Find where the given text appears and provide that cell's center as (X, Y) coordinate. 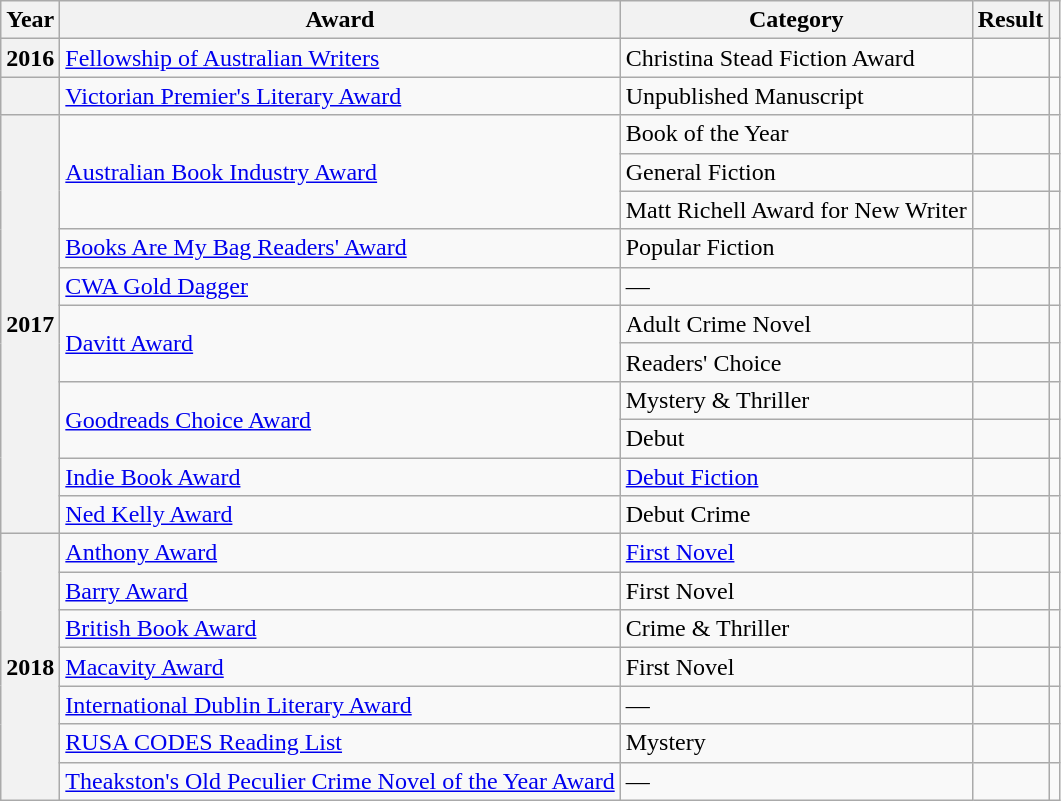
Result (1010, 20)
International Dublin Literary Award (340, 705)
Matt Richell Award for New Writer (796, 210)
Adult Crime Novel (796, 324)
Goodreads Choice Award (340, 419)
General Fiction (796, 172)
Victorian Premier's Literary Award (340, 96)
Ned Kelly Award (340, 515)
2017 (30, 324)
Barry Award (340, 591)
RUSA CODES Reading List (340, 743)
Year (30, 20)
CWA Gold Dagger (340, 286)
Award (340, 20)
Debut Crime (796, 515)
Debut Fiction (796, 477)
Indie Book Award (340, 477)
Crime & Thriller (796, 629)
Davitt Award (340, 343)
Category (796, 20)
Theakston's Old Peculier Crime Novel of the Year Award (340, 781)
Mystery & Thriller (796, 400)
British Book Award (340, 629)
Anthony Award (340, 553)
Readers' Choice (796, 362)
Macavity Award (340, 667)
Books Are My Bag Readers' Award (340, 248)
2016 (30, 58)
Mystery (796, 743)
2018 (30, 667)
Debut (796, 438)
Australian Book Industry Award (340, 172)
Fellowship of Australian Writers (340, 58)
Book of the Year (796, 134)
Christina Stead Fiction Award (796, 58)
Popular Fiction (796, 248)
Unpublished Manuscript (796, 96)
